Pinpoint the cell where the given text exists, returning its (x, y) midpoint coordinate. 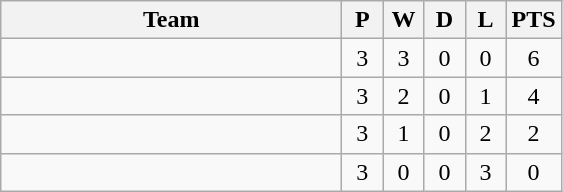
PTS (534, 20)
W (404, 20)
6 (534, 58)
L (486, 20)
D (444, 20)
4 (534, 96)
P (362, 20)
Team (172, 20)
